Scan for the cell matching the given text and deliver its [x, y] coordinate at center. 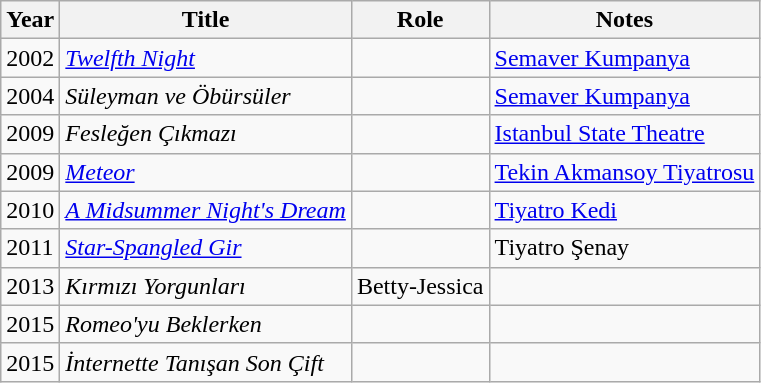
2004 [30, 96]
Twelfth Night [206, 58]
Title [206, 20]
2010 [30, 210]
Tekin Akmansoy Tiyatrosu [624, 172]
Meteor [206, 172]
Istanbul State Theatre [624, 134]
Kırmızı Yorgunları [206, 286]
Year [30, 20]
2002 [30, 58]
2011 [30, 248]
İnternette Tanışan Son Çift [206, 362]
2013 [30, 286]
Romeo'yu Beklerken [206, 324]
Betty-Jessica [420, 286]
A Midsummer Night's Dream [206, 210]
Fesleğen Çıkmazı [206, 134]
Notes [624, 20]
Süleyman ve Öbürsüler [206, 96]
Role [420, 20]
Tiyatro Şenay [624, 248]
Tiyatro Kedi [624, 210]
Star-Spangled Gir [206, 248]
